Capture the cell that displays the provided text and extract its (X, Y) central coordinate. 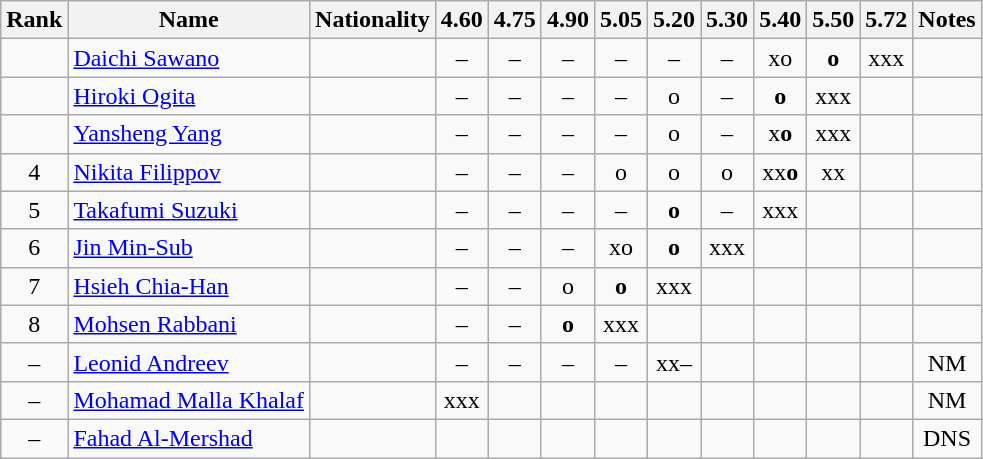
Mohamad Malla Khalaf (189, 400)
Leonid Andreev (189, 362)
5.05 (620, 20)
4.90 (568, 20)
Fahad Al-Mershad (189, 438)
DNS (947, 438)
Notes (947, 20)
8 (34, 324)
Daichi Sawano (189, 58)
Name (189, 20)
4 (34, 172)
5.40 (780, 20)
6 (34, 248)
xx– (674, 362)
7 (34, 286)
xx (834, 172)
Nikita Filippov (189, 172)
5.30 (728, 20)
Mohsen Rabbani (189, 324)
Takafumi Suzuki (189, 210)
5.72 (886, 20)
Hiroki Ogita (189, 96)
4.75 (514, 20)
5 (34, 210)
5.20 (674, 20)
Hsieh Chia-Han (189, 286)
xxo (780, 172)
Jin Min-Sub (189, 248)
Rank (34, 20)
4.60 (462, 20)
Nationality (373, 20)
5.50 (834, 20)
Yansheng Yang (189, 134)
